Output the [X, Y] coordinate of the center of the cell containing the given text.  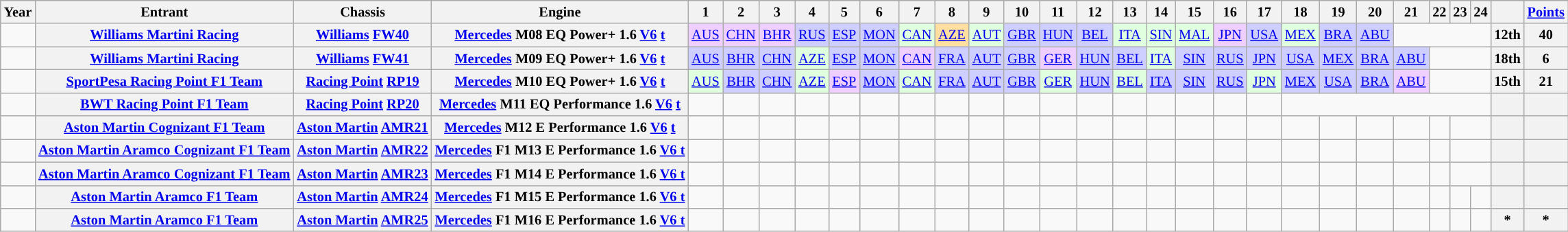
Mercedes F1 M15 E Performance 1.6 V6 t [561, 197]
9 [987, 12]
Mercedes M09 EQ Power+ 1.6 V6 t [561, 58]
Mercedes F1 M14 E Performance 1.6 V6 t [561, 174]
12th [1507, 35]
14 [1161, 12]
4 [811, 12]
5 [844, 12]
Year [18, 12]
12 [1095, 12]
Engine [561, 12]
Mercedes M10 EQ Power+ 1.6 V6 t [561, 81]
18th [1507, 58]
Aston Martin AMR25 [362, 220]
Mercedes F1 M16 E Performance 1.6 V6 t [561, 220]
13 [1129, 12]
15th [1507, 81]
7 [917, 12]
Aston Martin AMR22 [362, 150]
18 [1301, 12]
Racing Point RP19 [362, 81]
10 [1022, 12]
17 [1264, 12]
Mercedes M12 E Performance 1.6 V6 t [561, 128]
16 [1229, 12]
1 [705, 12]
BWT Racing Point F1 Team [164, 104]
Aston Martin AMR23 [362, 174]
24 [1480, 12]
Williams FW41 [362, 58]
Mercedes M11 EQ Performance 1.6 V6 t [561, 104]
Racing Point RP20 [362, 104]
Mercedes M08 EQ Power+ 1.6 V6 t [561, 35]
8 [951, 12]
Aston Martin AMR24 [362, 197]
40 [1546, 35]
19 [1338, 12]
22 [1439, 12]
Entrant [164, 12]
2 [742, 12]
Aston Martin Cognizant F1 Team [164, 128]
MAL [1194, 35]
Points [1546, 12]
3 [777, 12]
SportPesa Racing Point F1 Team [164, 81]
Mercedes F1 M13 E Performance 1.6 V6 t [561, 150]
15 [1194, 12]
Chassis [362, 12]
Aston Martin AMR21 [362, 128]
Williams FW40 [362, 35]
11 [1058, 12]
23 [1460, 12]
20 [1375, 12]
